Extract the (x, y) coordinate from the center of the cell holding the provided text.  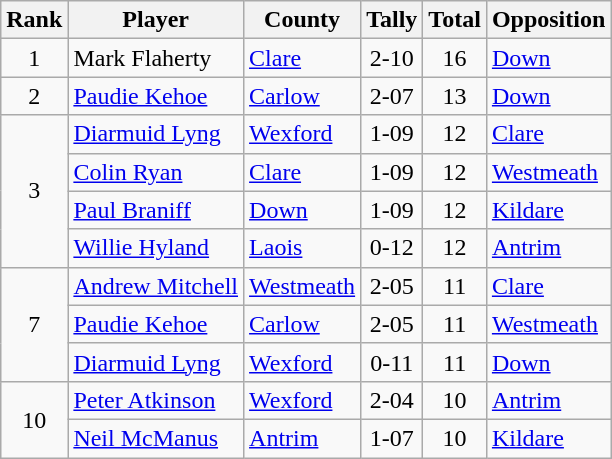
Willie Hyland (156, 248)
16 (455, 58)
Rank (34, 20)
3 (34, 191)
13 (455, 96)
0-12 (392, 248)
Paul Braniff (156, 210)
0-11 (392, 362)
2-10 (392, 58)
Neil McManus (156, 438)
1 (34, 58)
Total (455, 20)
Mark Flaherty (156, 58)
7 (34, 324)
Player (156, 20)
1-07 (392, 438)
Laois (302, 248)
Tally (392, 20)
2-04 (392, 400)
Colin Ryan (156, 172)
County (302, 20)
2-07 (392, 96)
Peter Atkinson (156, 400)
Andrew Mitchell (156, 286)
2 (34, 96)
Opposition (548, 20)
